Scan for the cell matching the given text and deliver its [x, y] coordinate at center. 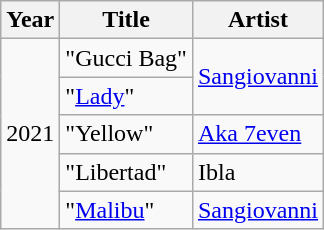
Artist [258, 20]
"Libertad" [126, 172]
"Malibu" [126, 210]
"Lady" [126, 96]
Year [30, 20]
Aka 7even [258, 134]
"Yellow" [126, 134]
2021 [30, 134]
Title [126, 20]
"Gucci Bag" [126, 58]
Ibla [258, 172]
